Output the [X, Y] coordinate of the center of the cell containing the given text.  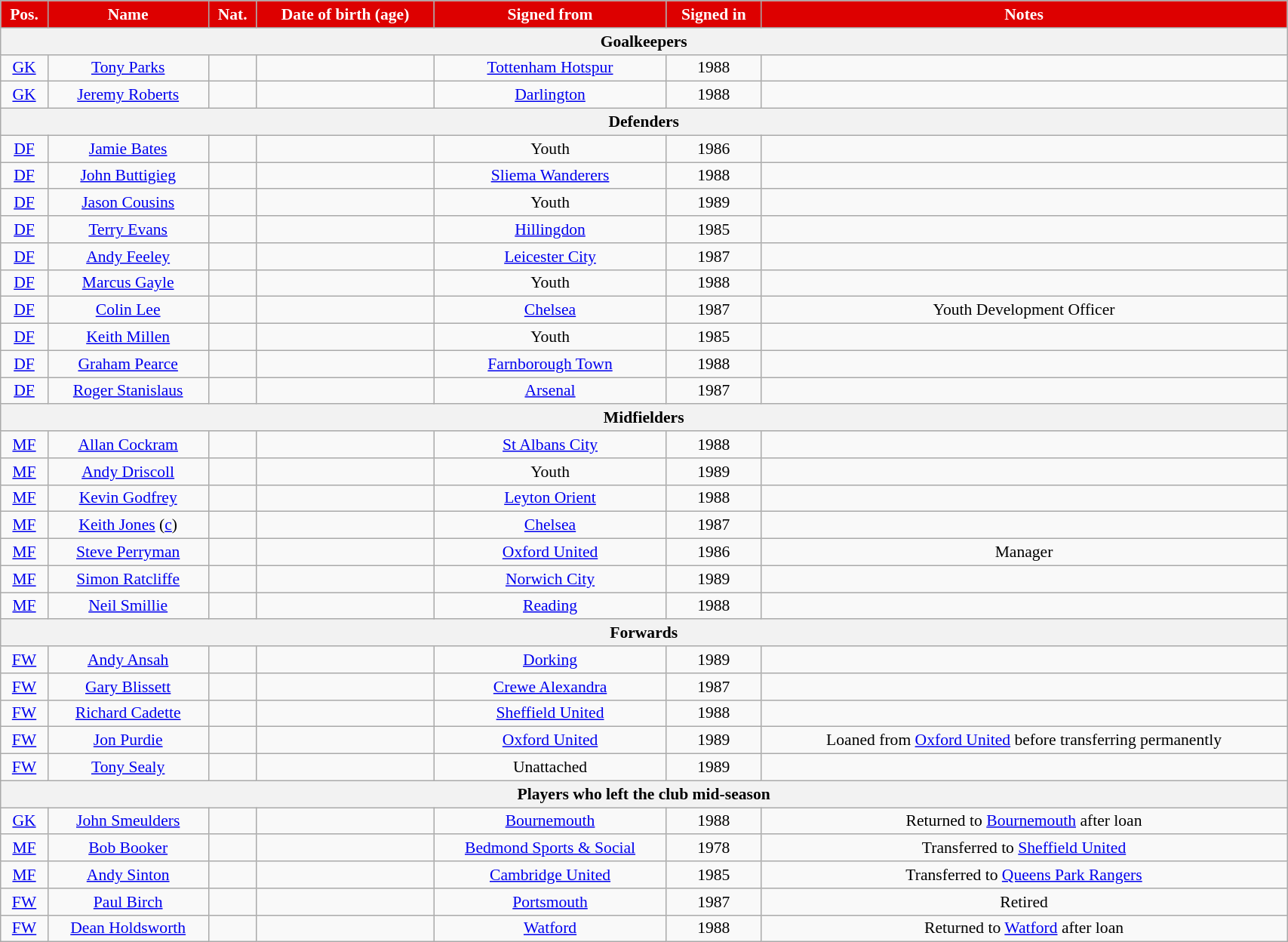
Notes [1023, 14]
Kevin Godfrey [128, 498]
Tony Parks [128, 68]
Hillingdon [550, 229]
Loaned from Oxford United before transferring permanently [1023, 740]
Returned to Bournemouth after loan [1023, 821]
Midfielders [644, 418]
Cambridge United [550, 875]
Transferred to Queens Park Rangers [1023, 875]
Forwards [644, 633]
St Albans City [550, 445]
Richard Cadette [128, 713]
Andy Ansah [128, 660]
Bob Booker [128, 848]
Keith Millen [128, 337]
Manager [1023, 553]
Signed from [550, 14]
Retired [1023, 902]
Neil Smillie [128, 606]
Dean Holdsworth [128, 928]
Simon Ratcliffe [128, 579]
Terry Evans [128, 229]
Goalkeepers [644, 42]
Tony Sealy [128, 768]
John Smeulders [128, 821]
Andy Sinton [128, 875]
Crewe Alexandra [550, 687]
John Buttigieg [128, 176]
Date of birth (age) [346, 14]
Nat. [232, 14]
Steve Perryman [128, 553]
Colin Lee [128, 310]
Jamie Bates [128, 149]
Sliema Wanderers [550, 176]
Youth Development Officer [1023, 310]
Transferred to Sheffield United [1023, 848]
Darlington [550, 95]
Unattached [550, 768]
Jeremy Roberts [128, 95]
Leyton Orient [550, 498]
Arsenal [550, 391]
Jason Cousins [128, 203]
Farnborough Town [550, 364]
Gary Blissett [128, 687]
Name [128, 14]
Sheffield United [550, 713]
Reading [550, 606]
Players who left the club mid-season [644, 794]
Portsmouth [550, 902]
Allan Cockram [128, 445]
Returned to Watford after loan [1023, 928]
Leicester City [550, 257]
Andy Driscoll [128, 472]
Paul Birch [128, 902]
Andy Feeley [128, 257]
Keith Jones (c) [128, 525]
Marcus Gayle [128, 283]
Defenders [644, 122]
Roger Stanislaus [128, 391]
Jon Purdie [128, 740]
1978 [714, 848]
Dorking [550, 660]
Bournemouth [550, 821]
Signed in [714, 14]
Watford [550, 928]
Tottenham Hotspur [550, 68]
Graham Pearce [128, 364]
Bedmond Sports & Social [550, 848]
Pos. [24, 14]
Norwich City [550, 579]
